Find where the given text appears and provide that cell's center as [x, y] coordinate. 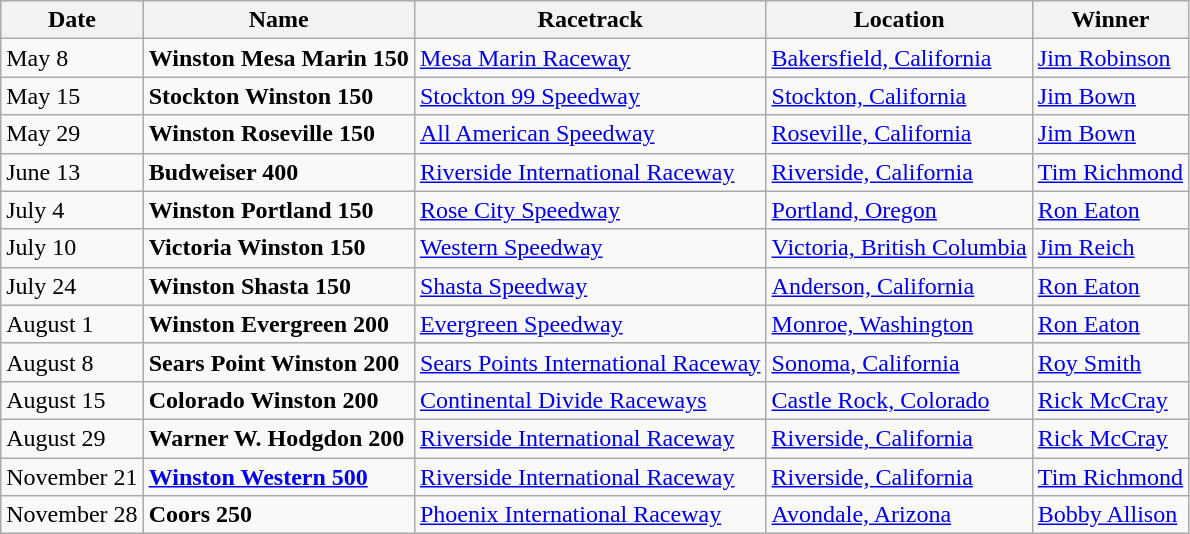
Sears Point Winston 200 [278, 362]
Winston Shasta 150 [278, 286]
May 15 [72, 96]
June 13 [72, 172]
Mesa Marin Raceway [590, 58]
Castle Rock, Colorado [899, 400]
Portland, Oregon [899, 210]
July 24 [72, 286]
Roy Smith [1110, 362]
Monroe, Washington [899, 324]
Stockton Winston 150 [278, 96]
Victoria, British Columbia [899, 248]
July 10 [72, 248]
Winston Portland 150 [278, 210]
Rose City Speedway [590, 210]
Sears Points International Raceway [590, 362]
All American Speedway [590, 134]
August 29 [72, 438]
Warner W. Hodgdon 200 [278, 438]
Jim Reich [1110, 248]
Shasta Speedway [590, 286]
Victoria Winston 150 [278, 248]
Coors 250 [278, 515]
Roseville, California [899, 134]
Sonoma, California [899, 362]
Location [899, 20]
May 29 [72, 134]
May 8 [72, 58]
Name [278, 20]
Colorado Winston 200 [278, 400]
Bakersfield, California [899, 58]
Racetrack [590, 20]
Date [72, 20]
Winston Mesa Marin 150 [278, 58]
Western Speedway [590, 248]
Winston Roseville 150 [278, 134]
Winston Western 500 [278, 477]
August 8 [72, 362]
August 1 [72, 324]
Phoenix International Raceway [590, 515]
November 21 [72, 477]
Bobby Allison [1110, 515]
November 28 [72, 515]
Avondale, Arizona [899, 515]
Stockton 99 Speedway [590, 96]
Jim Robinson [1110, 58]
Winston Evergreen 200 [278, 324]
August 15 [72, 400]
Continental Divide Raceways [590, 400]
Evergreen Speedway [590, 324]
July 4 [72, 210]
Winner [1110, 20]
Anderson, California [899, 286]
Stockton, California [899, 96]
Budweiser 400 [278, 172]
